Locate the cell with the specified text and output its [X, Y] center coordinate. 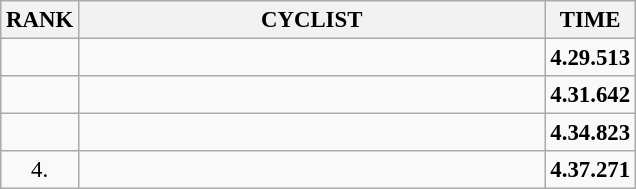
4. [40, 170]
4.31.642 [590, 95]
RANK [40, 20]
4.37.271 [590, 170]
4.34.823 [590, 133]
4.29.513 [590, 58]
TIME [590, 20]
CYCLIST [312, 20]
